Find where the given text appears and provide that cell's center as [x, y] coordinate. 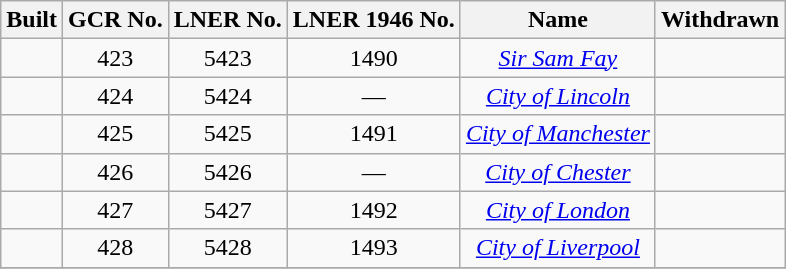
City of Manchester [558, 134]
LNER 1946 No. [374, 20]
424 [116, 96]
428 [116, 248]
5427 [228, 210]
427 [116, 210]
5425 [228, 134]
1490 [374, 58]
City of Lincoln [558, 96]
1493 [374, 248]
1492 [374, 210]
426 [116, 172]
Name [558, 20]
Built [32, 20]
5426 [228, 172]
425 [116, 134]
5428 [228, 248]
City of Liverpool [558, 248]
423 [116, 58]
Withdrawn [720, 20]
Sir Sam Fay [558, 58]
GCR No. [116, 20]
City of London [558, 210]
1491 [374, 134]
5424 [228, 96]
City of Chester [558, 172]
5423 [228, 58]
LNER No. [228, 20]
